Determine the [x, y] coordinate at the center of the cell enclosing the given text.  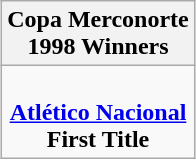
Atlético NacionalFirst Title [98, 112]
Copa Merconorte 1998 Winners [98, 34]
